Identify which cell holds the provided text, then report its [x, y] central coordinate. 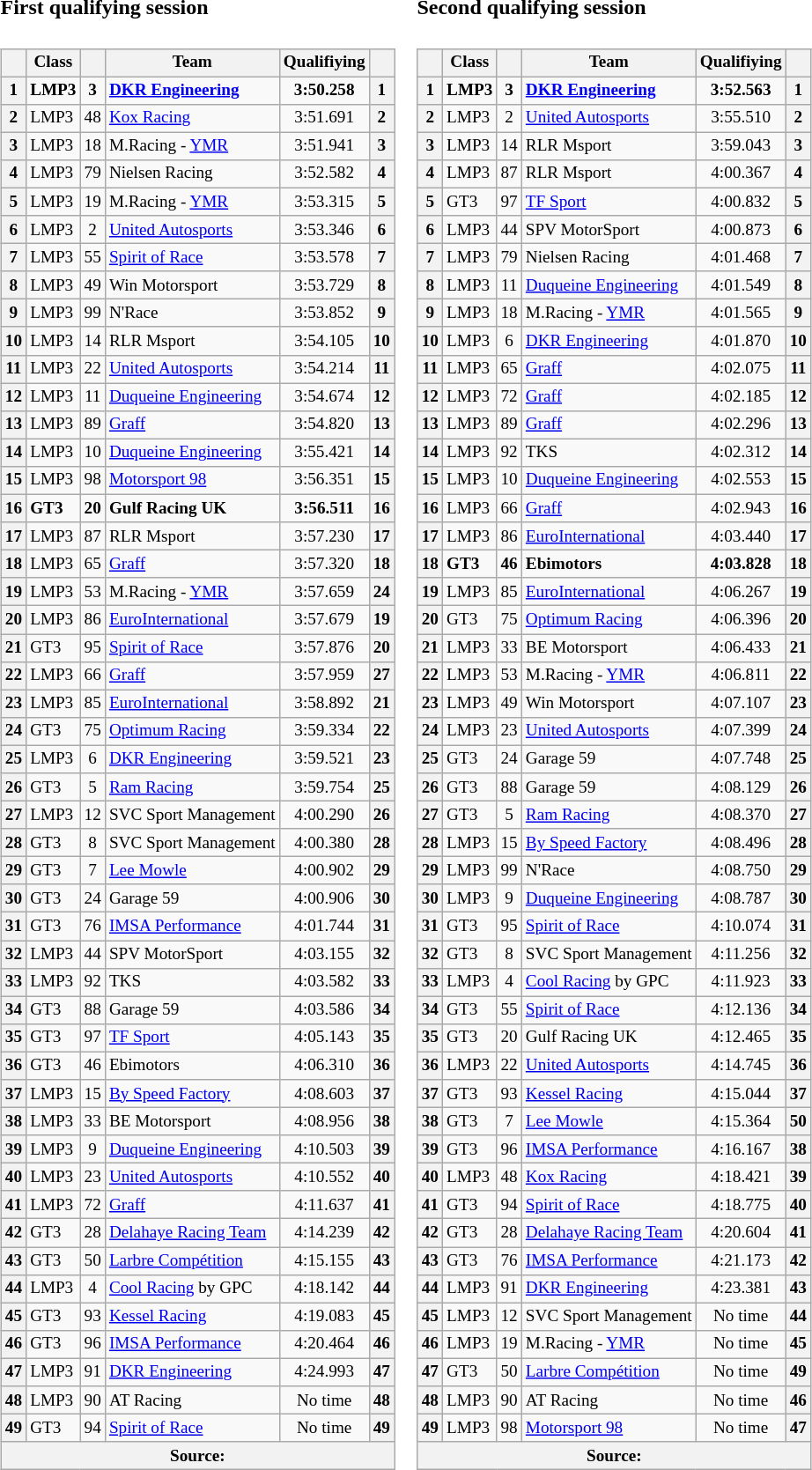
4:12.465 [741, 1038]
3:59.043 [741, 146]
4:02.943 [741, 508]
4:06.811 [741, 676]
4:01.870 [741, 341]
4:00.832 [741, 202]
3:53.852 [324, 314]
4:01.565 [741, 314]
3:58.892 [324, 704]
4:00.380 [324, 843]
4:23.381 [741, 1289]
3:59.334 [324, 731]
4:05.143 [324, 1038]
4:02.553 [741, 481]
4:20.464 [324, 1345]
4:10.552 [324, 1178]
3:56.351 [324, 481]
4:02.296 [741, 425]
4:01.468 [741, 258]
3:57.959 [324, 676]
3:54.674 [324, 397]
3:54.214 [324, 369]
4:03.155 [324, 955]
4:15.044 [741, 1094]
3:55.421 [324, 453]
4:00.367 [741, 174]
3:51.691 [324, 118]
4:11.256 [741, 955]
3:59.521 [324, 759]
4:03.440 [741, 536]
3:57.320 [324, 565]
4:10.503 [324, 1149]
4:11.923 [741, 982]
4:03.582 [324, 982]
3:53.315 [324, 202]
4:07.107 [741, 704]
4:06.396 [741, 620]
4:01.744 [324, 927]
4:01.549 [741, 285]
3:56.511 [324, 508]
4:16.167 [741, 1149]
4:02.185 [741, 397]
4:18.142 [324, 1289]
4:24.993 [324, 1372]
3:50.258 [324, 91]
3:52.582 [324, 174]
3:52.563 [741, 91]
4:00.902 [324, 871]
4:06.310 [324, 1066]
3:54.105 [324, 341]
4:00.290 [324, 815]
4:00.873 [741, 230]
3:57.230 [324, 536]
4:06.433 [741, 648]
4:18.775 [741, 1205]
4:10.074 [741, 927]
4:03.586 [324, 1010]
4:08.787 [741, 898]
4:11.637 [324, 1205]
4:07.399 [741, 731]
4:18.421 [741, 1178]
4:02.312 [741, 453]
4:15.364 [741, 1121]
4:08.496 [741, 843]
4:14.745 [741, 1066]
3:53.729 [324, 285]
4:02.075 [741, 369]
4:21.173 [741, 1261]
4:03.828 [741, 565]
4:08.603 [324, 1094]
4:15.155 [324, 1261]
3:57.679 [324, 620]
3:57.659 [324, 592]
3:57.876 [324, 648]
4:08.370 [741, 815]
3:51.941 [324, 146]
3:55.510 [741, 118]
4:00.906 [324, 898]
4:20.604 [741, 1233]
3:53.578 [324, 258]
3:54.820 [324, 425]
4:12.136 [741, 1010]
4:06.267 [741, 592]
3:53.346 [324, 230]
4:14.239 [324, 1233]
4:08.129 [741, 787]
4:08.750 [741, 871]
3:59.754 [324, 787]
4:08.956 [324, 1121]
4:19.083 [324, 1317]
4:07.748 [741, 759]
